Output the (x, y) coordinate of the center of the cell containing the given text.  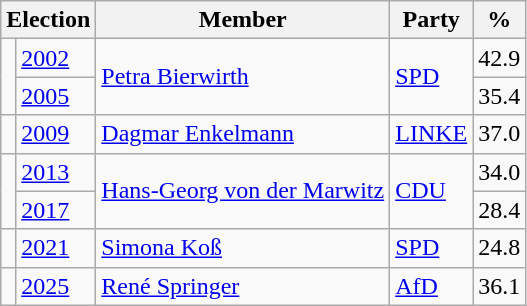
2005 (56, 96)
Member (243, 20)
36.1 (500, 286)
Simona Koß (243, 248)
2025 (56, 286)
Petra Bierwirth (243, 77)
AfD (432, 286)
Hans-Georg von der Marwitz (243, 191)
28.4 (500, 210)
Party (432, 20)
34.0 (500, 172)
42.9 (500, 58)
37.0 (500, 134)
2002 (56, 58)
LINKE (432, 134)
2013 (56, 172)
Dagmar Enkelmann (243, 134)
2017 (56, 210)
Election (48, 20)
24.8 (500, 248)
35.4 (500, 96)
% (500, 20)
CDU (432, 191)
2021 (56, 248)
2009 (56, 134)
René Springer (243, 286)
